Detect which cell encompasses the target text, then output its (x, y) center coordinate. 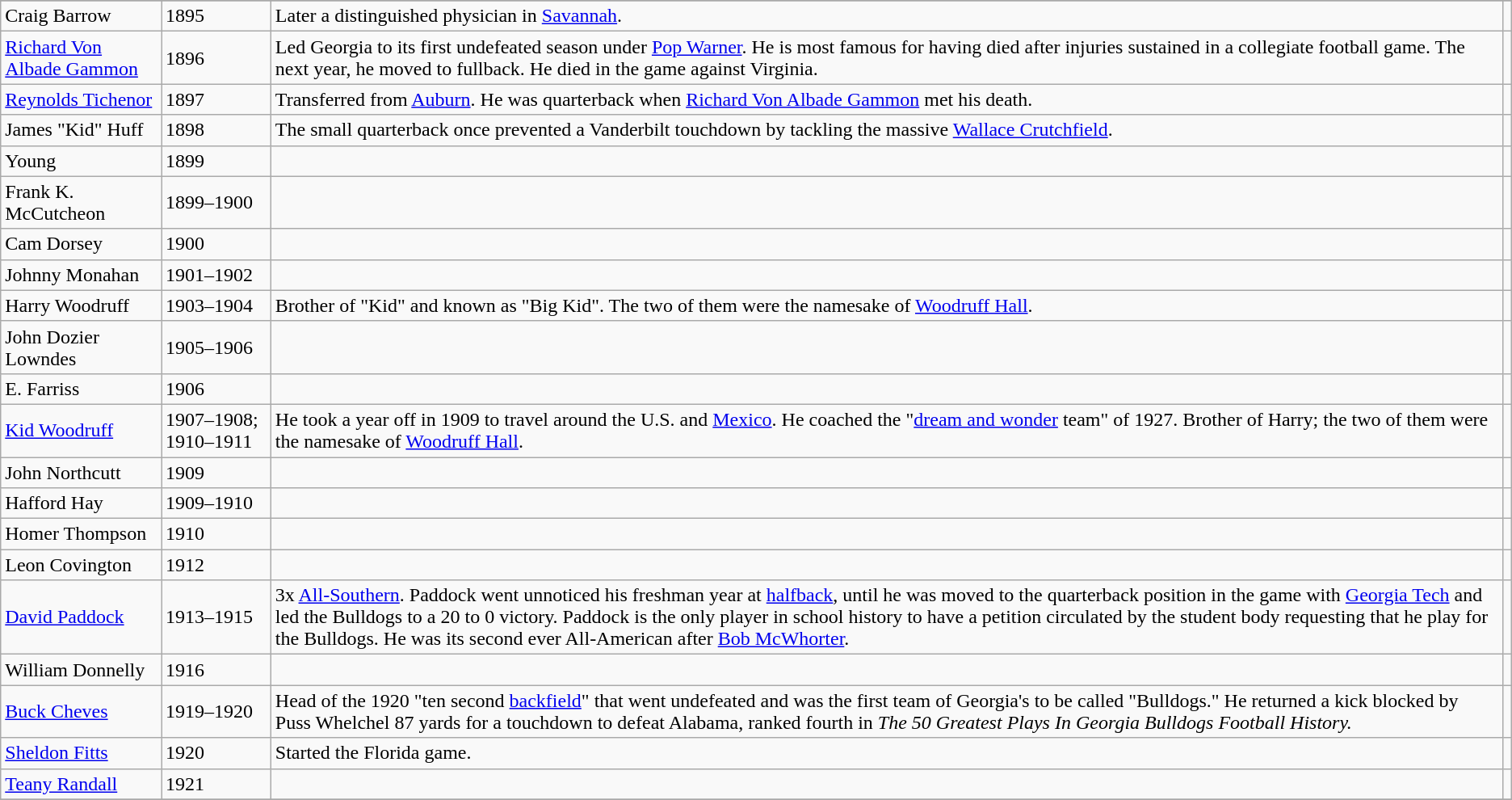
1897 (216, 99)
Young (81, 161)
1919–1920 (216, 711)
Homer Thompson (81, 534)
Sheldon Fitts (81, 753)
E. Farriss (81, 389)
Buck Cheves (81, 711)
Started the Florida game. (887, 753)
Cam Dorsey (81, 244)
1901–1902 (216, 275)
Later a distinguished physician in Savannah. (887, 16)
Reynolds Tichenor (81, 99)
Johnny Monahan (81, 275)
Richard Von Albade Gammon (81, 58)
Leon Covington (81, 565)
1907–1908; 1910–1911 (216, 430)
Frank K. McCutcheon (81, 202)
John Northcutt (81, 473)
1916 (216, 670)
1895 (216, 16)
1905–1906 (216, 347)
Harry Woodruff (81, 305)
1899 (216, 161)
Teany Randall (81, 784)
Kid Woodruff (81, 430)
James "Kid" Huff (81, 130)
1913–1915 (216, 617)
1898 (216, 130)
John Dozier Lowndes (81, 347)
1921 (216, 784)
David Paddock (81, 617)
1896 (216, 58)
Hafford Hay (81, 503)
William Donnelly (81, 670)
1912 (216, 565)
1909 (216, 473)
Brother of "Kid" and known as "Big Kid". The two of them were the namesake of Woodruff Hall. (887, 305)
Transferred from Auburn. He was quarterback when Richard Von Albade Gammon met his death. (887, 99)
1909–1910 (216, 503)
1906 (216, 389)
1910 (216, 534)
1900 (216, 244)
1903–1904 (216, 305)
The small quarterback once prevented a Vanderbilt touchdown by tackling the massive Wallace Crutchfield. (887, 130)
1899–1900 (216, 202)
1920 (216, 753)
Craig Barrow (81, 16)
